Scan for the cell matching the given text and deliver its (x, y) coordinate at center. 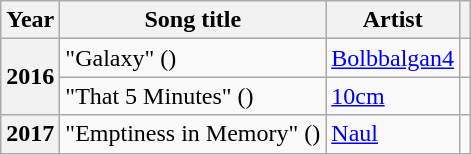
Bolbbalgan4 (393, 58)
"Galaxy" () (193, 58)
Naul (393, 134)
2016 (30, 77)
"That 5 Minutes" () (193, 96)
Year (30, 20)
Artist (393, 20)
10cm (393, 96)
2017 (30, 134)
Song title (193, 20)
"Emptiness in Memory" () (193, 134)
